From the cell containing the given text, extract its center point as (X, Y) coordinate. 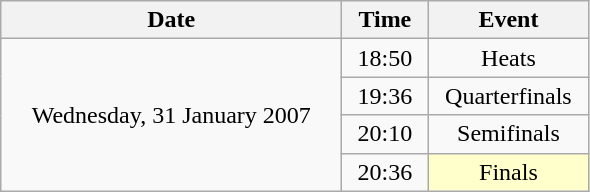
Date (172, 20)
20:36 (385, 172)
18:50 (385, 58)
Time (385, 20)
Quarterfinals (508, 96)
19:36 (385, 96)
Event (508, 20)
Heats (508, 58)
Finals (508, 172)
Semifinals (508, 134)
20:10 (385, 134)
Wednesday, 31 January 2007 (172, 115)
